From the cell containing the given text, extract its center point as (x, y) coordinate. 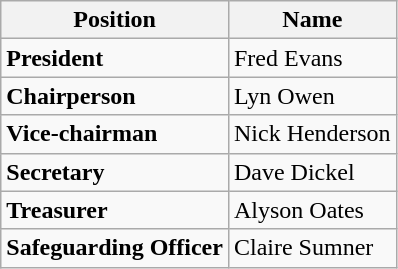
Dave Dickel (312, 172)
President (115, 58)
Claire Sumner (312, 248)
Lyn Owen (312, 96)
Secretary (115, 172)
Vice-chairman (115, 134)
Chairperson (115, 96)
Alyson Oates (312, 210)
Nick Henderson (312, 134)
Fred Evans (312, 58)
Position (115, 20)
Safeguarding Officer (115, 248)
Treasurer (115, 210)
Name (312, 20)
